Return (x, y) of the center of cell containing provided text 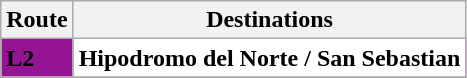
Route (37, 20)
L2 (37, 58)
Hipodromo del Norte / San Sebastian (270, 58)
Destinations (270, 20)
